From the cell containing the given text, extract its center point as [X, Y] coordinate. 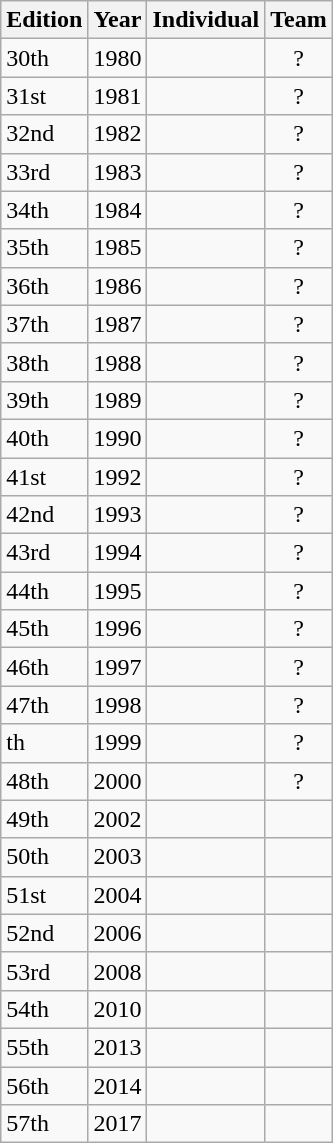
1995 [118, 591]
43rd [44, 553]
35th [44, 248]
1980 [118, 58]
47th [44, 705]
2002 [118, 819]
1999 [118, 743]
50th [44, 857]
Team [299, 20]
2000 [118, 781]
2008 [118, 971]
th [44, 743]
31st [44, 96]
Year [118, 20]
1982 [118, 134]
53rd [44, 971]
32nd [44, 134]
41st [44, 477]
56th [44, 1085]
1988 [118, 362]
30th [44, 58]
2003 [118, 857]
1983 [118, 172]
Edition [44, 20]
40th [44, 438]
1998 [118, 705]
1987 [118, 324]
42nd [44, 515]
Individual [206, 20]
1994 [118, 553]
45th [44, 629]
44th [44, 591]
2014 [118, 1085]
37th [44, 324]
51st [44, 895]
1993 [118, 515]
36th [44, 286]
2017 [118, 1124]
52nd [44, 933]
46th [44, 667]
54th [44, 1009]
48th [44, 781]
34th [44, 210]
39th [44, 400]
38th [44, 362]
1985 [118, 248]
1989 [118, 400]
2013 [118, 1047]
2004 [118, 895]
1992 [118, 477]
1986 [118, 286]
33rd [44, 172]
1997 [118, 667]
57th [44, 1124]
1981 [118, 96]
55th [44, 1047]
2010 [118, 1009]
1984 [118, 210]
49th [44, 819]
1996 [118, 629]
2006 [118, 933]
1990 [118, 438]
